Output the [X, Y] coordinate of the center of the cell containing the given text.  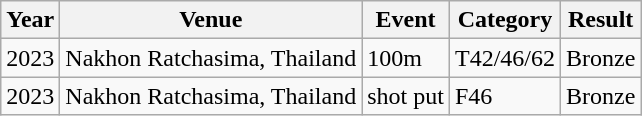
Category [504, 20]
Result [601, 20]
T42/46/62 [504, 58]
100m [406, 58]
Year [30, 20]
Event [406, 20]
F46 [504, 96]
Venue [211, 20]
shot put [406, 96]
